Identify which cell holds the provided text, then report its (X, Y) central coordinate. 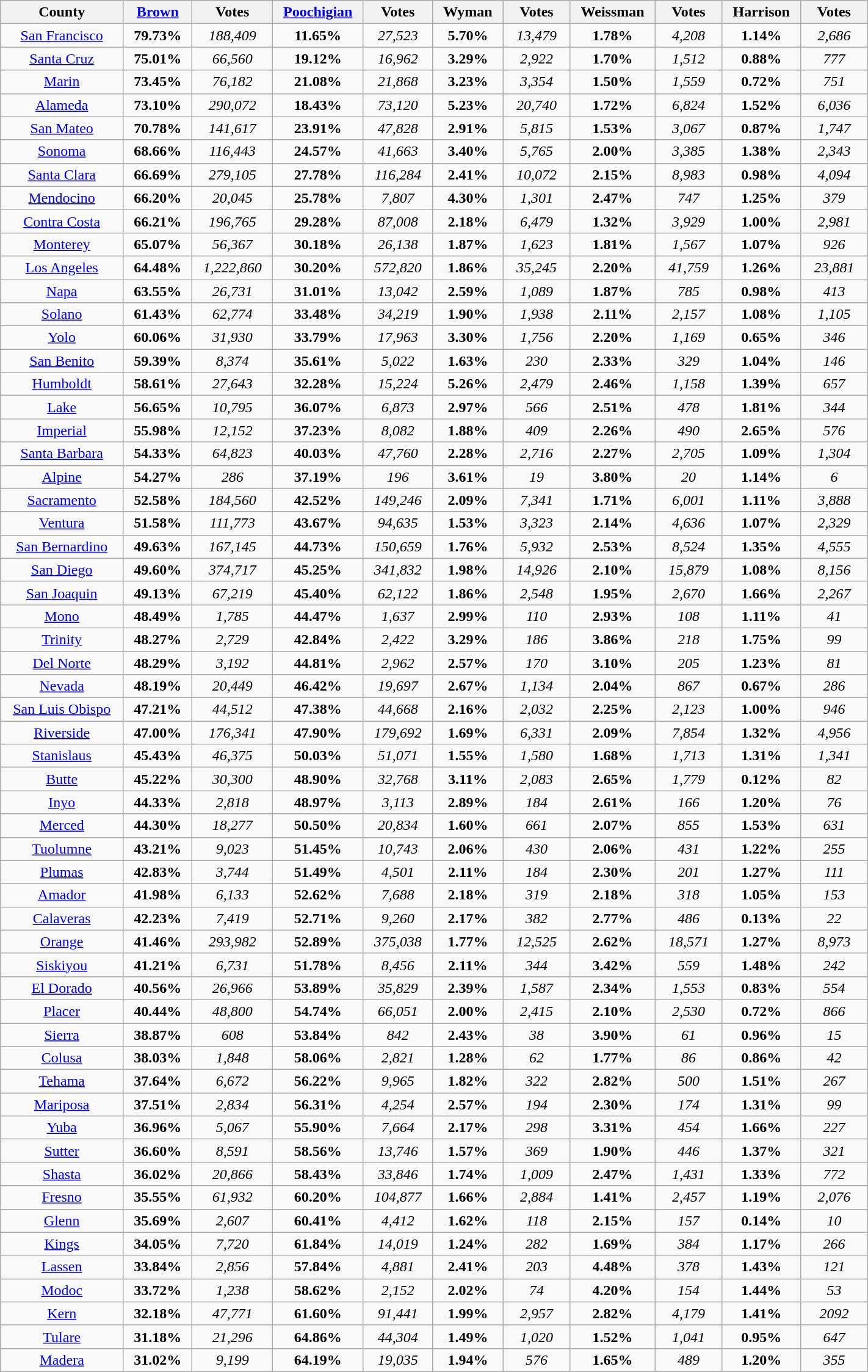
2.28% (468, 454)
Alpine (62, 477)
41 (834, 616)
2,415 (537, 1011)
150,659 (398, 546)
10 (834, 1221)
35,245 (537, 267)
Madera (62, 1360)
201 (689, 872)
50.03% (317, 756)
149,246 (398, 500)
1.17% (762, 1244)
1,779 (689, 779)
18,571 (689, 942)
2,548 (537, 593)
926 (834, 244)
1.33% (762, 1174)
478 (689, 407)
1.25% (762, 198)
1.62% (468, 1221)
49.60% (157, 570)
2.39% (468, 988)
Santa Clara (62, 175)
60.41% (317, 1221)
45.40% (317, 593)
842 (398, 1035)
Modoc (62, 1290)
559 (689, 965)
3.23% (468, 82)
3,929 (689, 221)
104,877 (398, 1197)
Trinity (62, 639)
36.02% (157, 1174)
18.43% (317, 105)
42.83% (157, 872)
1,567 (689, 244)
Placer (62, 1011)
5,022 (398, 361)
Stanislaus (62, 756)
43.21% (157, 849)
8,524 (689, 546)
Shasta (62, 1174)
1.43% (762, 1267)
66.21% (157, 221)
2.07% (613, 826)
Tuolumne (62, 849)
59.39% (157, 361)
51,071 (398, 756)
3.30% (468, 338)
58.56% (317, 1151)
298 (537, 1128)
141,617 (232, 128)
3.61% (468, 477)
46.42% (317, 686)
54.33% (157, 454)
1,009 (537, 1174)
5,932 (537, 546)
1.44% (762, 1290)
1,559 (689, 82)
48.19% (157, 686)
4,094 (834, 175)
2,818 (232, 802)
31.18% (157, 1337)
866 (834, 1011)
26,138 (398, 244)
23,881 (834, 267)
Lake (62, 407)
4.30% (468, 198)
19,035 (398, 1360)
4,881 (398, 1267)
785 (689, 291)
2,962 (398, 662)
7,664 (398, 1128)
42.84% (317, 639)
1.72% (613, 105)
61.43% (157, 314)
7,341 (537, 500)
Yuba (62, 1128)
31,930 (232, 338)
San Francisco (62, 35)
County (62, 12)
Amador (62, 895)
66.20% (157, 198)
1,580 (537, 756)
5,765 (537, 151)
1,848 (232, 1058)
2.91% (468, 128)
267 (834, 1081)
33.48% (317, 314)
54.74% (317, 1011)
48.29% (157, 662)
118 (537, 1221)
2.04% (613, 686)
1,785 (232, 616)
62 (537, 1058)
48.90% (317, 779)
73.45% (157, 82)
772 (834, 1174)
6,873 (398, 407)
87,008 (398, 221)
1,512 (689, 59)
18,277 (232, 826)
Napa (62, 291)
62,774 (232, 314)
647 (834, 1337)
35,829 (398, 988)
6,133 (232, 895)
58.43% (317, 1174)
2.77% (613, 918)
0.13% (762, 918)
6,824 (689, 105)
3.40% (468, 151)
Weissman (613, 12)
2.67% (468, 686)
2,329 (834, 523)
Plumas (62, 872)
218 (689, 639)
2.61% (613, 802)
0.65% (762, 338)
2.16% (468, 710)
51.58% (157, 523)
2,267 (834, 593)
290,072 (232, 105)
1.28% (468, 1058)
15 (834, 1035)
2.97% (468, 407)
91,441 (398, 1313)
35.69% (157, 1221)
47,760 (398, 454)
153 (834, 895)
35.61% (317, 361)
47,771 (232, 1313)
1,222,860 (232, 267)
369 (537, 1151)
1.68% (613, 756)
3.10% (613, 662)
43.67% (317, 523)
48.97% (317, 802)
9,260 (398, 918)
47.38% (317, 710)
8,082 (398, 430)
Mono (62, 616)
279,105 (232, 175)
2,834 (232, 1105)
61 (689, 1035)
52.58% (157, 500)
48.49% (157, 616)
1.65% (613, 1360)
37.51% (157, 1105)
0.86% (762, 1058)
1,158 (689, 384)
1,938 (537, 314)
3,067 (689, 128)
554 (834, 988)
1.37% (762, 1151)
2,422 (398, 639)
3,354 (537, 82)
73,120 (398, 105)
Orange (62, 942)
355 (834, 1360)
31.02% (157, 1360)
194 (537, 1105)
19 (537, 477)
5.23% (468, 105)
33,846 (398, 1174)
319 (537, 895)
1.39% (762, 384)
3.90% (613, 1035)
2,670 (689, 593)
1.70% (613, 59)
53 (834, 1290)
2,607 (232, 1221)
1,089 (537, 291)
179,692 (398, 733)
3.42% (613, 965)
64.48% (157, 267)
Brown (157, 12)
73.10% (157, 105)
1,553 (689, 988)
19,697 (398, 686)
Colusa (62, 1058)
3.11% (468, 779)
47.00% (157, 733)
16,962 (398, 59)
1.63% (468, 361)
56,367 (232, 244)
30.18% (317, 244)
66,051 (398, 1011)
47,828 (398, 128)
382 (537, 918)
41,759 (689, 267)
10,743 (398, 849)
38.03% (157, 1058)
2,686 (834, 35)
2,957 (537, 1313)
38 (537, 1035)
20,834 (398, 826)
205 (689, 662)
36.07% (317, 407)
45.43% (157, 756)
6,731 (232, 965)
Santa Cruz (62, 59)
Sierra (62, 1035)
6,479 (537, 221)
Monterey (62, 244)
111 (834, 872)
33.79% (317, 338)
34,219 (398, 314)
64.86% (317, 1337)
Contra Costa (62, 221)
Ventura (62, 523)
25.78% (317, 198)
242 (834, 965)
1.82% (468, 1081)
54.27% (157, 477)
9,023 (232, 849)
33.72% (157, 1290)
946 (834, 710)
867 (689, 686)
45.25% (317, 570)
1.75% (762, 639)
1.74% (468, 1174)
34.05% (157, 1244)
4,179 (689, 1313)
2.53% (613, 546)
0.12% (762, 779)
21,868 (398, 82)
40.44% (157, 1011)
76 (834, 802)
10,072 (537, 175)
227 (834, 1128)
1.38% (762, 151)
El Dorado (62, 988)
1.99% (468, 1313)
11.65% (317, 35)
Poochigian (317, 12)
608 (232, 1035)
44.30% (157, 826)
1,713 (689, 756)
1.88% (468, 430)
1.49% (468, 1337)
2.27% (613, 454)
379 (834, 198)
San Bernardino (62, 546)
58.61% (157, 384)
32,768 (398, 779)
413 (834, 291)
5,067 (232, 1128)
6,036 (834, 105)
1,341 (834, 756)
2.99% (468, 616)
32.28% (317, 384)
1.60% (468, 826)
661 (537, 826)
San Joaquin (62, 593)
2,076 (834, 1197)
23.91% (317, 128)
7,720 (232, 1244)
40.56% (157, 988)
Sacramento (62, 500)
Harrison (762, 12)
2,884 (537, 1197)
Mariposa (62, 1105)
27.78% (317, 175)
1,637 (398, 616)
53.84% (317, 1035)
42.23% (157, 918)
3,385 (689, 151)
20,866 (232, 1174)
74 (537, 1290)
1.22% (762, 849)
2.02% (468, 1290)
2,083 (537, 779)
7,854 (689, 733)
751 (834, 82)
2.62% (613, 942)
38.87% (157, 1035)
42 (834, 1058)
15,879 (689, 570)
3.31% (613, 1128)
19.12% (317, 59)
8,973 (834, 942)
57.84% (317, 1267)
7,807 (398, 198)
Santa Barbara (62, 454)
Humboldt (62, 384)
26,966 (232, 988)
44.81% (317, 662)
1,169 (689, 338)
52.71% (317, 918)
41,663 (398, 151)
2,157 (689, 314)
44.73% (317, 546)
1,020 (537, 1337)
1,238 (232, 1290)
9,965 (398, 1081)
108 (689, 616)
154 (689, 1290)
Solano (62, 314)
657 (834, 384)
1.23% (762, 662)
1,134 (537, 686)
486 (689, 918)
San Benito (62, 361)
13,042 (398, 291)
6,331 (537, 733)
1.48% (762, 965)
49.63% (157, 546)
47.21% (157, 710)
0.88% (762, 59)
Riverside (62, 733)
17,963 (398, 338)
1.98% (468, 570)
Nevada (62, 686)
5.70% (468, 35)
14,926 (537, 570)
Wyman (468, 12)
2.89% (468, 802)
8,374 (232, 361)
2.59% (468, 291)
4,208 (689, 35)
47.90% (317, 733)
329 (689, 361)
20,045 (232, 198)
Glenn (62, 1221)
37.64% (157, 1081)
44.47% (317, 616)
3,113 (398, 802)
56.22% (317, 1081)
Imperial (62, 430)
1.76% (468, 546)
64,823 (232, 454)
318 (689, 895)
49.13% (157, 593)
321 (834, 1151)
6,001 (689, 500)
30,300 (232, 779)
81 (834, 662)
2,716 (537, 454)
27,523 (398, 35)
52.62% (317, 895)
1,587 (537, 988)
230 (537, 361)
51.45% (317, 849)
21.08% (317, 82)
2092 (834, 1313)
4,956 (834, 733)
64.19% (317, 1360)
2.43% (468, 1035)
37.23% (317, 430)
184,560 (232, 500)
41.46% (157, 942)
44,304 (398, 1337)
66,560 (232, 59)
490 (689, 430)
167,145 (232, 546)
176,341 (232, 733)
1.19% (762, 1197)
1,747 (834, 128)
174 (689, 1105)
Marin (62, 82)
24.57% (317, 151)
430 (537, 849)
56.31% (317, 1105)
203 (537, 1267)
15,224 (398, 384)
0.95% (762, 1337)
777 (834, 59)
322 (537, 1081)
Merced (62, 826)
170 (537, 662)
4,636 (689, 523)
46,375 (232, 756)
0.67% (762, 686)
Butte (62, 779)
42.52% (317, 500)
55.90% (317, 1128)
196,765 (232, 221)
266 (834, 1244)
1,431 (689, 1174)
1.50% (613, 82)
489 (689, 1360)
346 (834, 338)
0.83% (762, 988)
44,668 (398, 710)
30.20% (317, 267)
51.49% (317, 872)
2,530 (689, 1011)
8,156 (834, 570)
68.66% (157, 151)
1,105 (834, 314)
Tulare (62, 1337)
2.46% (613, 384)
29.28% (317, 221)
1.51% (762, 1081)
2,479 (537, 384)
116,443 (232, 151)
1.57% (468, 1151)
86 (689, 1058)
33.84% (157, 1267)
7,419 (232, 918)
1.09% (762, 454)
3.80% (613, 477)
21,296 (232, 1337)
4,555 (834, 546)
2,981 (834, 221)
51.78% (317, 965)
1.04% (762, 361)
2.14% (613, 523)
2.25% (613, 710)
4,501 (398, 872)
20,740 (537, 105)
0.87% (762, 128)
70.78% (157, 128)
2.34% (613, 988)
1.55% (468, 756)
32.18% (157, 1313)
Kings (62, 1244)
40.03% (317, 454)
293,982 (232, 942)
5.26% (468, 384)
94,635 (398, 523)
60.20% (317, 1197)
631 (834, 826)
3.86% (613, 639)
58.62% (317, 1290)
7,688 (398, 895)
36.60% (157, 1151)
31.01% (317, 291)
Los Angeles (62, 267)
166 (689, 802)
116,284 (398, 175)
36.96% (157, 1128)
3,744 (232, 872)
Alameda (62, 105)
0.96% (762, 1035)
52.89% (317, 942)
Yolo (62, 338)
41.98% (157, 895)
747 (689, 198)
12,152 (232, 430)
5,815 (537, 128)
3,192 (232, 662)
188,409 (232, 35)
14,019 (398, 1244)
Calaveras (62, 918)
1.94% (468, 1360)
1,041 (689, 1337)
374,717 (232, 570)
48.27% (157, 639)
855 (689, 826)
61,932 (232, 1197)
62,122 (398, 593)
San Luis Obispo (62, 710)
Inyo (62, 802)
572,820 (398, 267)
Del Norte (62, 662)
1.05% (762, 895)
409 (537, 430)
384 (689, 1244)
76,182 (232, 82)
4.20% (613, 1290)
2,152 (398, 1290)
375,038 (398, 942)
2.26% (613, 430)
1.71% (613, 500)
2,856 (232, 1267)
500 (689, 1081)
6,672 (232, 1081)
Mendocino (62, 198)
44,512 (232, 710)
41.21% (157, 965)
Kern (62, 1313)
Fresno (62, 1197)
2,343 (834, 151)
San Diego (62, 570)
67,219 (232, 593)
82 (834, 779)
Tehama (62, 1081)
8,591 (232, 1151)
35.55% (157, 1197)
2,457 (689, 1197)
2,705 (689, 454)
378 (689, 1267)
56.65% (157, 407)
Siskiyou (62, 965)
66.69% (157, 175)
9,199 (232, 1360)
186 (537, 639)
2.93% (613, 616)
1.78% (613, 35)
60.06% (157, 338)
20,449 (232, 686)
2,729 (232, 639)
50.50% (317, 826)
44.33% (157, 802)
61.84% (317, 1244)
1,756 (537, 338)
1,623 (537, 244)
75.01% (157, 59)
6 (834, 477)
157 (689, 1221)
4,412 (398, 1221)
1.24% (468, 1244)
37.19% (317, 477)
13,479 (537, 35)
454 (689, 1128)
2.51% (613, 407)
0.14% (762, 1221)
1,301 (537, 198)
22 (834, 918)
San Mateo (62, 128)
196 (398, 477)
10,795 (232, 407)
2,922 (537, 59)
48,800 (232, 1011)
26,731 (232, 291)
55.98% (157, 430)
111,773 (232, 523)
341,832 (398, 570)
2,032 (537, 710)
1.95% (613, 593)
146 (834, 361)
121 (834, 1267)
Sutter (62, 1151)
4,254 (398, 1105)
255 (834, 849)
20 (689, 477)
12,525 (537, 942)
566 (537, 407)
58.06% (317, 1058)
2,123 (689, 710)
Sonoma (62, 151)
4.48% (613, 1267)
3,888 (834, 500)
1,304 (834, 454)
3,323 (537, 523)
61.60% (317, 1313)
79.73% (157, 35)
8,983 (689, 175)
1.35% (762, 546)
446 (689, 1151)
53.89% (317, 988)
2,821 (398, 1058)
8,456 (398, 965)
Lassen (62, 1267)
27,643 (232, 384)
65.07% (157, 244)
431 (689, 849)
45.22% (157, 779)
2.33% (613, 361)
110 (537, 616)
13,746 (398, 1151)
63.55% (157, 291)
282 (537, 1244)
1.26% (762, 267)
